Capture the cell that displays the provided text and extract its [X, Y] central coordinate. 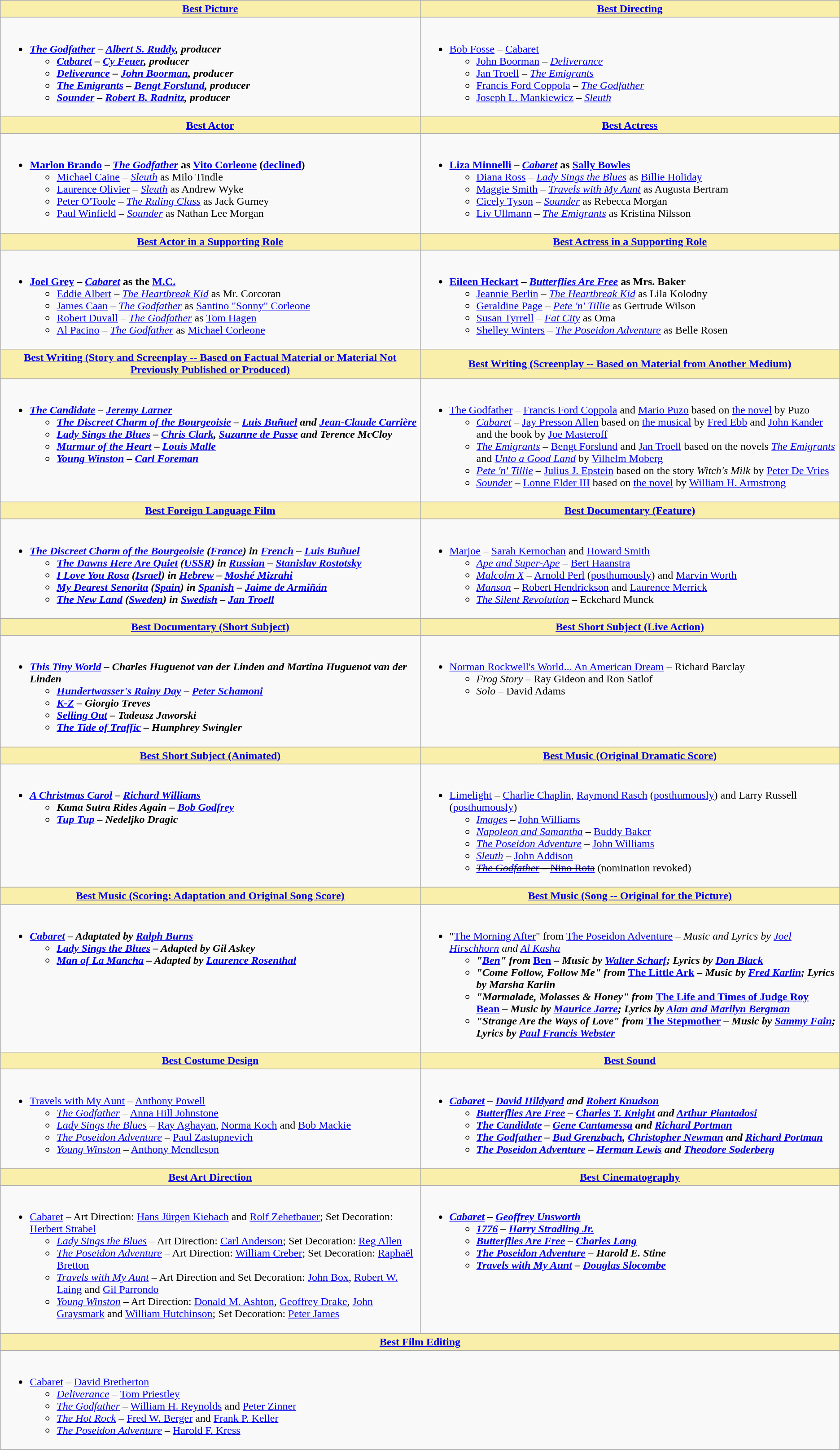
A Christmas Carol – Richard WilliamsKama Sutra Rides Again – Bob GodfreyTup Tup – Nedeljko Dragic [210, 826]
Best Short Subject (Live Action) [630, 627]
Best Costume Design [210, 1061]
Cabaret – Adaptated by Ralph BurnsLady Sings the Blues – Adapted by Gil AskeyMan of La Mancha – Adapted by Laurence Rosenthal [210, 979]
Best Actress in a Supporting Role [630, 242]
Best Actor in a Supporting Role [210, 242]
Best Documentary (Feature) [630, 510]
Best Picture [210, 9]
Best Art Direction [210, 1177]
Best Short Subject (Animated) [210, 756]
Best Music (Scoring: Adaptation and Original Song Score) [210, 896]
Best Film Editing [420, 1342]
Best Writing (Screenplay -- Based on Material from Another Medium) [630, 364]
Best Music (Song -- Original for the Picture) [630, 896]
Best Directing [630, 9]
Best Actor [210, 125]
Norman Rockwell's World... An American Dream – Richard BarclayFrog Story – Ray Gideon and Ron SatlofSolo – David Adams [630, 691]
Best Actress [630, 125]
Best Writing (Story and Screenplay -- Based on Factual Material or Material Not Previously Published or Produced) [210, 364]
Best Documentary (Short Subject) [210, 627]
Best Foreign Language Film [210, 510]
Best Music (Original Dramatic Score) [630, 756]
Best Cinematography [630, 1177]
Bob Fosse – CabaretJohn Boorman – DeliveranceJan Troell – The EmigrantsFrancis Ford Coppola – The GodfatherJoseph L. Mankiewicz – Sleuth [630, 67]
Best Sound [630, 1061]
